From the cell containing the given text, extract its center point as [X, Y] coordinate. 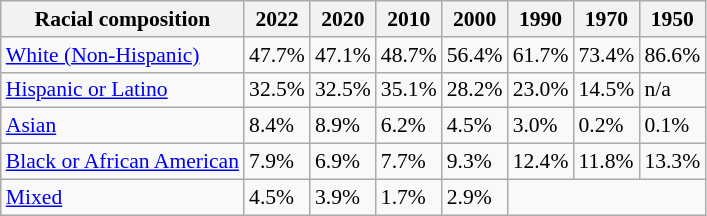
73.4% [606, 55]
n/a [672, 90]
1950 [672, 19]
White (Non-Hispanic) [122, 55]
1990 [541, 19]
7.7% [409, 162]
2020 [343, 19]
0.1% [672, 126]
6.2% [409, 126]
12.4% [541, 162]
8.9% [343, 126]
8.4% [277, 126]
23.0% [541, 90]
Asian [122, 126]
Mixed [122, 197]
11.8% [606, 162]
3.0% [541, 126]
86.6% [672, 55]
47.7% [277, 55]
7.9% [277, 162]
1.7% [409, 197]
2000 [475, 19]
Racial composition [122, 19]
35.1% [409, 90]
47.1% [343, 55]
0.2% [606, 126]
9.3% [475, 162]
2022 [277, 19]
61.7% [541, 55]
6.9% [343, 162]
1970 [606, 19]
2.9% [475, 197]
Black or African American [122, 162]
28.2% [475, 90]
14.5% [606, 90]
56.4% [475, 55]
2010 [409, 19]
Hispanic or Latino [122, 90]
3.9% [343, 197]
13.3% [672, 162]
48.7% [409, 55]
